Detect which cell encompasses the target text, then output its (x, y) center coordinate. 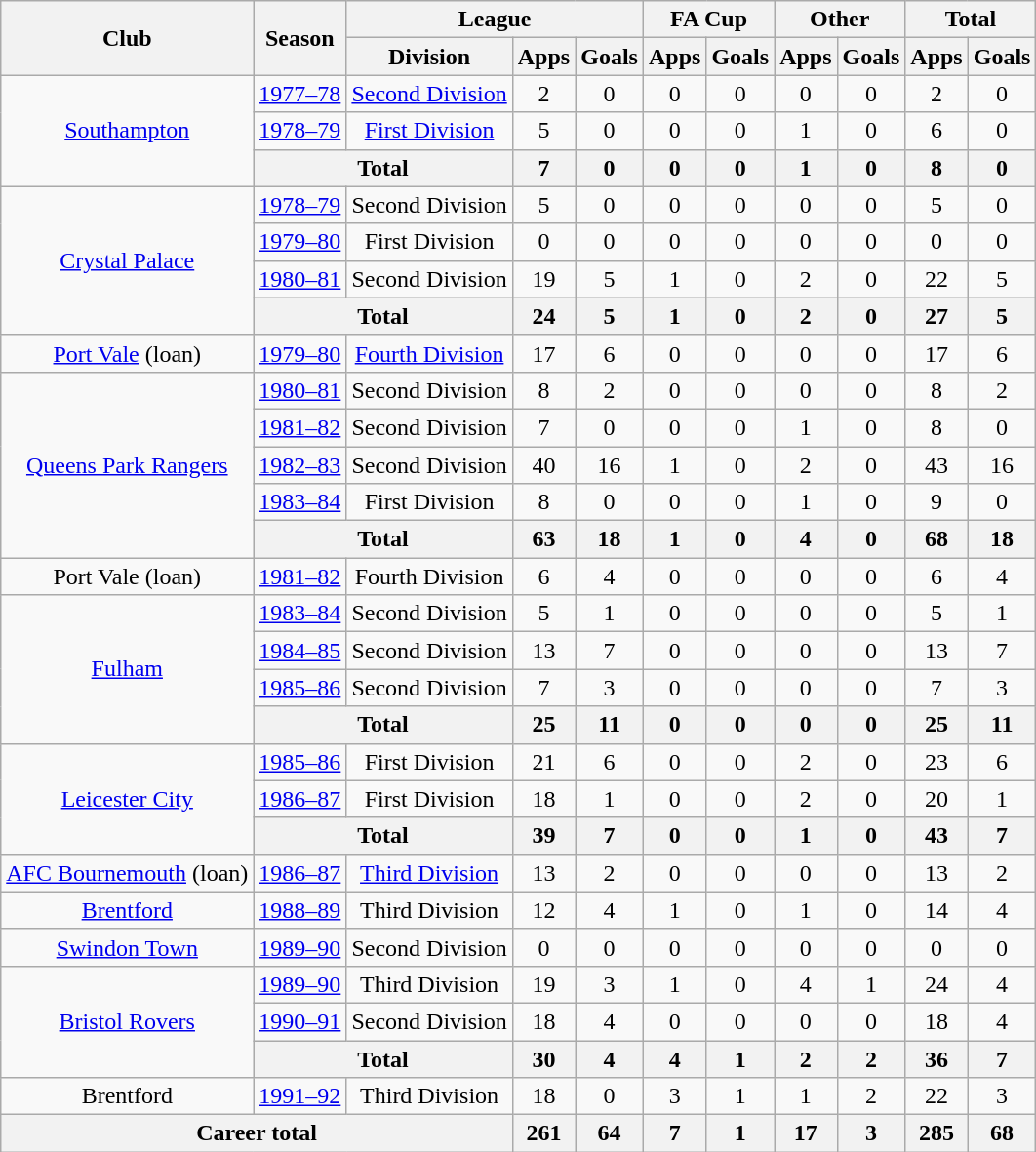
40 (543, 465)
20 (936, 799)
Bristol Rovers (127, 1021)
1988–89 (300, 910)
21 (543, 762)
Leicester City (127, 799)
39 (543, 836)
Club (127, 38)
Other (840, 20)
Fulham (127, 669)
1984–85 (300, 651)
36 (936, 1058)
30 (543, 1058)
1977–78 (300, 94)
63 (543, 539)
Swindon Town (127, 947)
285 (936, 1133)
23 (936, 762)
12 (543, 910)
9 (936, 502)
FA Cup (708, 20)
1991–92 (300, 1096)
Career total (258, 1133)
Queens Park Rangers (127, 464)
27 (936, 316)
261 (543, 1133)
League (496, 20)
Division (429, 57)
1990–91 (300, 1021)
64 (610, 1133)
Southampton (127, 131)
1982–83 (300, 465)
AFC Bournemouth (loan) (127, 873)
14 (936, 910)
Season (300, 38)
Crystal Palace (127, 260)
